Output the [X, Y] coordinate of the center of the cell containing the given text.  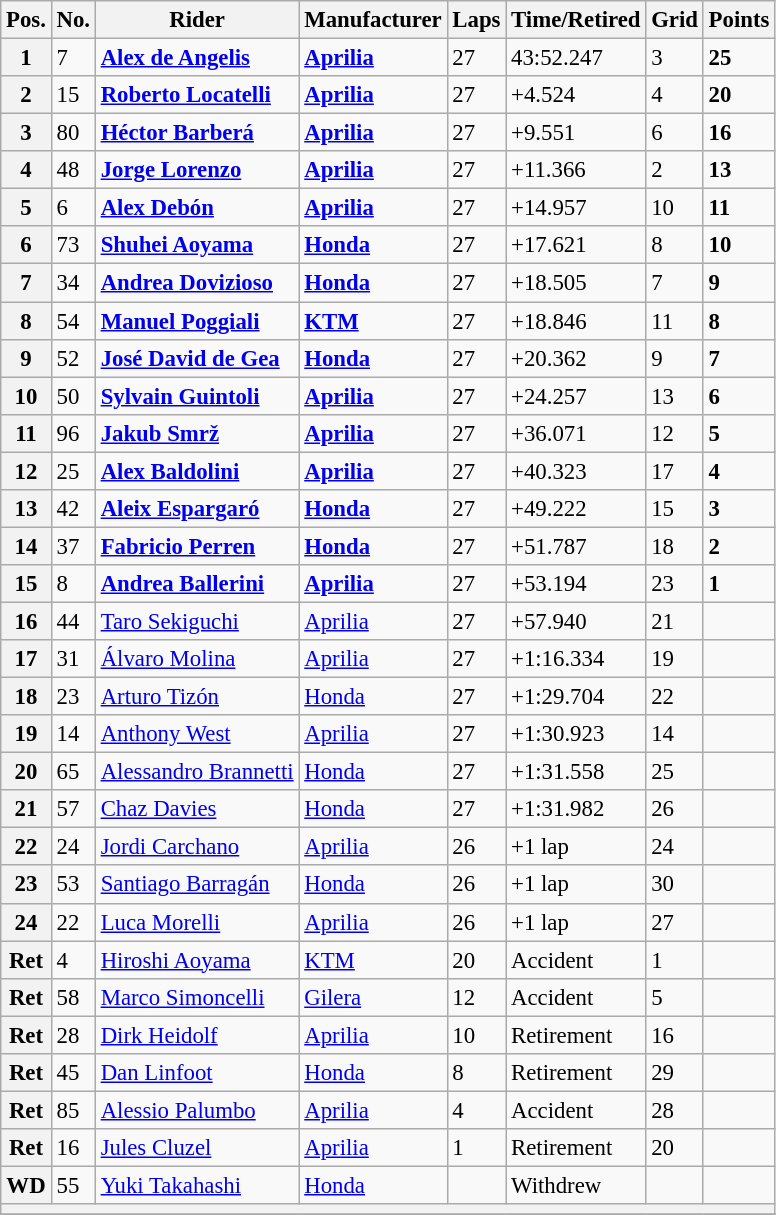
No. [73, 20]
Alex de Angelis [197, 58]
+36.071 [576, 433]
Time/Retired [576, 20]
Dirk Heidolf [197, 1035]
30 [674, 885]
+57.940 [576, 621]
Dan Linfoot [197, 1073]
+20.362 [576, 358]
Luca Morelli [197, 922]
+51.787 [576, 546]
Arturo Tizón [197, 697]
Alex Debón [197, 208]
Andrea Ballerini [197, 584]
Shuhei Aoyama [197, 245]
+1:31.982 [576, 809]
52 [73, 358]
+1:16.334 [576, 659]
Anthony West [197, 734]
44 [73, 621]
Laps [476, 20]
Jakub Smrž [197, 433]
58 [73, 997]
+18.505 [576, 283]
57 [73, 809]
Grid [674, 20]
Santiago Barragán [197, 885]
Manuel Poggiali [197, 321]
34 [73, 283]
54 [73, 321]
Chaz Davies [197, 809]
55 [73, 1185]
37 [73, 546]
Jorge Lorenzo [197, 170]
Alessio Palumbo [197, 1110]
+1:31.558 [576, 772]
42 [73, 509]
Alessandro Brannetti [197, 772]
+40.323 [576, 471]
+18.846 [576, 321]
Points [738, 20]
29 [674, 1073]
53 [73, 885]
+1:30.923 [576, 734]
Jordi Carchano [197, 847]
Fabricio Perren [197, 546]
Héctor Barberá [197, 133]
43:52.247 [576, 58]
+17.621 [576, 245]
Aleix Espargaró [197, 509]
Pos. [26, 20]
Alex Baldolini [197, 471]
50 [73, 396]
Withdrew [576, 1185]
Roberto Locatelli [197, 95]
Rider [197, 20]
Manufacturer [373, 20]
85 [73, 1110]
+24.257 [576, 396]
Hiroshi Aoyama [197, 960]
Gilera [373, 997]
WD [26, 1185]
48 [73, 170]
+11.366 [576, 170]
+49.222 [576, 509]
80 [73, 133]
Yuki Takahashi [197, 1185]
73 [73, 245]
+14.957 [576, 208]
65 [73, 772]
Sylvain Guintoli [197, 396]
+53.194 [576, 584]
96 [73, 433]
+4.524 [576, 95]
José David de Gea [197, 358]
Jules Cluzel [197, 1148]
Taro Sekiguchi [197, 621]
+9.551 [576, 133]
+1:29.704 [576, 697]
Marco Simoncelli [197, 997]
45 [73, 1073]
Álvaro Molina [197, 659]
31 [73, 659]
Andrea Dovizioso [197, 283]
